Determine the (X, Y) coordinate at the center of the cell enclosing the given text.  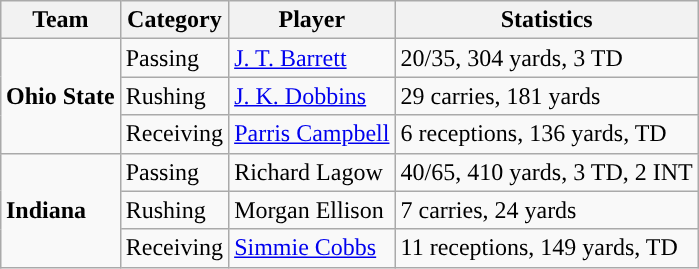
Ohio State (60, 96)
7 carries, 24 yards (546, 210)
20/35, 304 yards, 3 TD (546, 58)
Statistics (546, 20)
Team (60, 20)
Player (312, 20)
Morgan Ellison (312, 210)
40/65, 410 yards, 3 TD, 2 INT (546, 172)
29 carries, 181 yards (546, 96)
11 receptions, 149 yards, TD (546, 248)
Richard Lagow (312, 172)
Simmie Cobbs (312, 248)
J. T. Barrett (312, 58)
6 receptions, 136 yards, TD (546, 134)
Category (174, 20)
J. K. Dobbins (312, 96)
Parris Campbell (312, 134)
Indiana (60, 210)
